For the text-containing cell, return its midpoint in (X, Y) coordinate format. 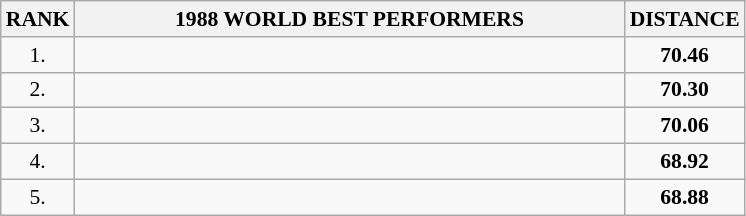
RANK (38, 19)
4. (38, 162)
68.88 (685, 197)
70.30 (685, 90)
1. (38, 55)
5. (38, 197)
DISTANCE (685, 19)
70.46 (685, 55)
1988 WORLD BEST PERFORMERS (349, 19)
3. (38, 126)
68.92 (685, 162)
2. (38, 90)
70.06 (685, 126)
